Output the [X, Y] coordinate of the center of the cell containing the given text.  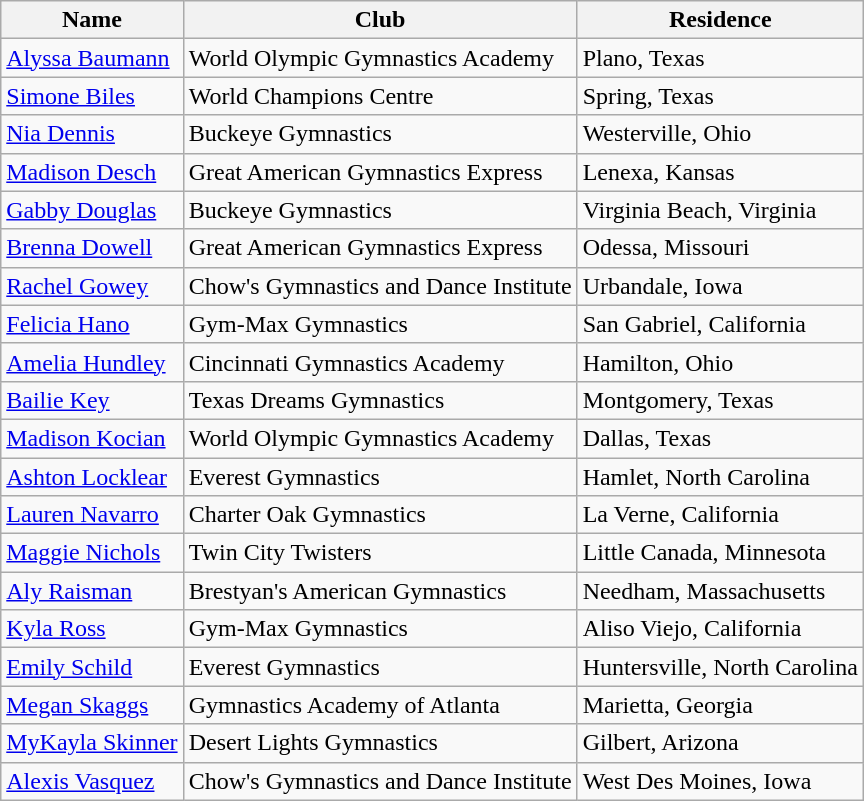
Nia Dennis [92, 134]
Ashton Locklear [92, 477]
Megan Skaggs [92, 705]
Gymnastics Academy of Atlanta [380, 705]
Aly Raisman [92, 591]
Simone Biles [92, 96]
Madison Desch [92, 172]
Dallas, Texas [720, 438]
Hamilton, Ohio [720, 362]
Amelia Hundley [92, 362]
Virginia Beach, Virginia [720, 210]
Madison Kocian [92, 438]
Brestyan's American Gymnastics [380, 591]
Cincinnati Gymnastics Academy [380, 362]
Twin City Twisters [380, 553]
Club [380, 20]
Needham, Massachusetts [720, 591]
Texas Dreams Gymnastics [380, 400]
Maggie Nichols [92, 553]
Huntersville, North Carolina [720, 667]
Alyssa Baumann [92, 58]
Lenexa, Kansas [720, 172]
Emily Schild [92, 667]
Lauren Navarro [92, 515]
Spring, Texas [720, 96]
World Champions Centre [380, 96]
Marietta, Georgia [720, 705]
MyKayla Skinner [92, 743]
La Verne, California [720, 515]
Aliso Viejo, California [720, 629]
West Des Moines, Iowa [720, 781]
Rachel Gowey [92, 286]
San Gabriel, California [720, 324]
Montgomery, Texas [720, 400]
Alexis Vasquez [92, 781]
Odessa, Missouri [720, 248]
Plano, Texas [720, 58]
Residence [720, 20]
Brenna Dowell [92, 248]
Kyla Ross [92, 629]
Gilbert, Arizona [720, 743]
Little Canada, Minnesota [720, 553]
Charter Oak Gymnastics [380, 515]
Bailie Key [92, 400]
Urbandale, Iowa [720, 286]
Name [92, 20]
Felicia Hano [92, 324]
Hamlet, North Carolina [720, 477]
Westerville, Ohio [720, 134]
Gabby Douglas [92, 210]
Desert Lights Gymnastics [380, 743]
